Search for the cell housing the specified text and yield its [x, y] center coordinate. 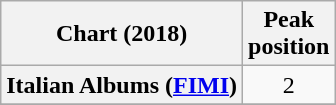
2 [289, 85]
Chart (2018) [122, 34]
Italian Albums (FIMI) [122, 85]
Peakposition [289, 34]
